Return the (x, y) coordinate for the center point of the cell that contains the specified text.  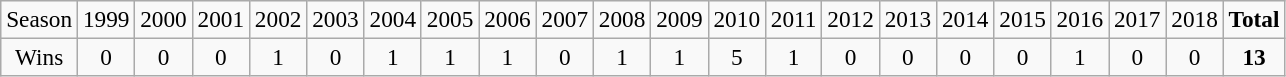
2004 (392, 19)
2007 (564, 19)
2017 (1138, 19)
13 (1254, 57)
5 (736, 57)
2010 (736, 19)
2013 (908, 19)
2018 (1194, 19)
2002 (278, 19)
2005 (450, 19)
Wins (40, 57)
2008 (622, 19)
Total (1254, 19)
2016 (1080, 19)
2015 (1022, 19)
2006 (508, 19)
2012 (850, 19)
2011 (793, 19)
Season (40, 19)
2003 (336, 19)
1999 (106, 19)
2001 (220, 19)
2009 (680, 19)
2014 (966, 19)
2000 (164, 19)
